Capture the cell that displays the provided text and extract its [x, y] central coordinate. 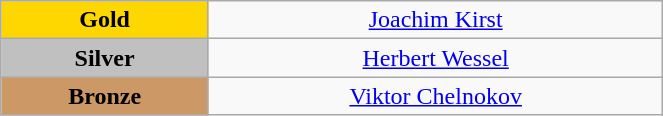
Viktor Chelnokov [435, 96]
Bronze [105, 96]
Silver [105, 58]
Joachim Kirst [435, 20]
Gold [105, 20]
Herbert Wessel [435, 58]
